Scan for the cell matching the given text and deliver its [X, Y] coordinate at center. 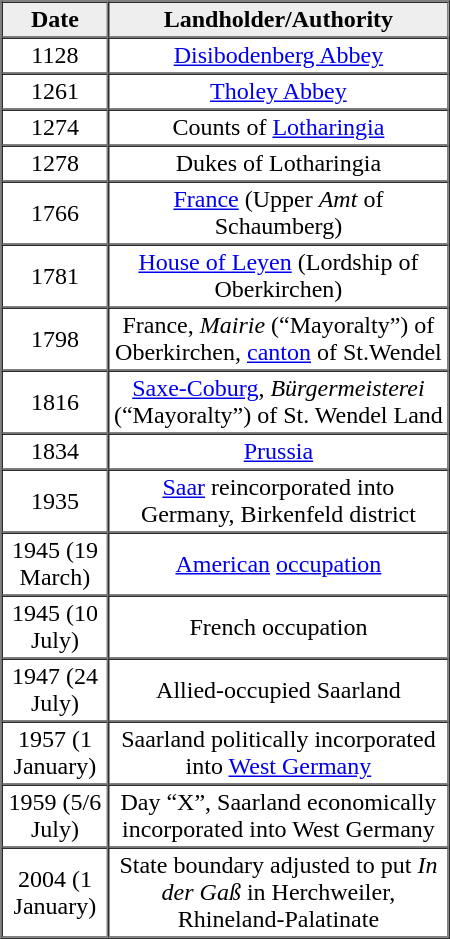
Saar reincorporated into Germany, Birkenfeld district [278, 502]
1274 [56, 128]
Tholey Abbey [278, 92]
Dukes of Lotharingia [278, 164]
1935 [56, 502]
Prussia [278, 452]
Counts of Lotharingia [278, 128]
1945 (19 March) [56, 564]
1957 (1 January) [56, 754]
Day “X”, Saarland economically incorporated into West Germany [278, 816]
1834 [56, 452]
Allied-occupied Saarland [278, 690]
1781 [56, 276]
France (Upper Amt of Schaumberg) [278, 214]
1261 [56, 92]
France, Mairie (“Mayoralty”) of Oberkirchen, canton of St.Wendel [278, 340]
1798 [56, 340]
Saxe-Coburg, Bürgermeisterei (“Mayoralty”) of St. Wendel Land [278, 402]
State boundary adjusted to put In der Gaß in Herchweiler, Rhineland-Palatinate [278, 893]
1128 [56, 56]
Landholder/Authority [278, 20]
1816 [56, 402]
1945 (10 July) [56, 628]
1947 (24 July) [56, 690]
French occupation [278, 628]
1959 (5/6 July) [56, 816]
1278 [56, 164]
Disibodenberg Abbey [278, 56]
2004 (1 January) [56, 893]
House of Leyen (Lordship of Oberkirchen) [278, 276]
American occupation [278, 564]
Date [56, 20]
1766 [56, 214]
Saarland politically incorporated into West Germany [278, 754]
